Detect which cell encompasses the target text, then output its (x, y) center coordinate. 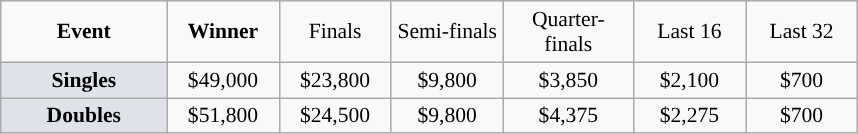
Last 16 (689, 32)
Semi-finals (447, 32)
Doubles (84, 116)
$24,500 (335, 116)
$3,850 (568, 80)
Winner (223, 32)
$4,375 (568, 116)
Event (84, 32)
Singles (84, 80)
Finals (335, 32)
$2,275 (689, 116)
$2,100 (689, 80)
$23,800 (335, 80)
Last 32 (802, 32)
Quarter-finals (568, 32)
$49,000 (223, 80)
$51,800 (223, 116)
